Provide the [x, y] coordinate of the cell's center where the given text is located.  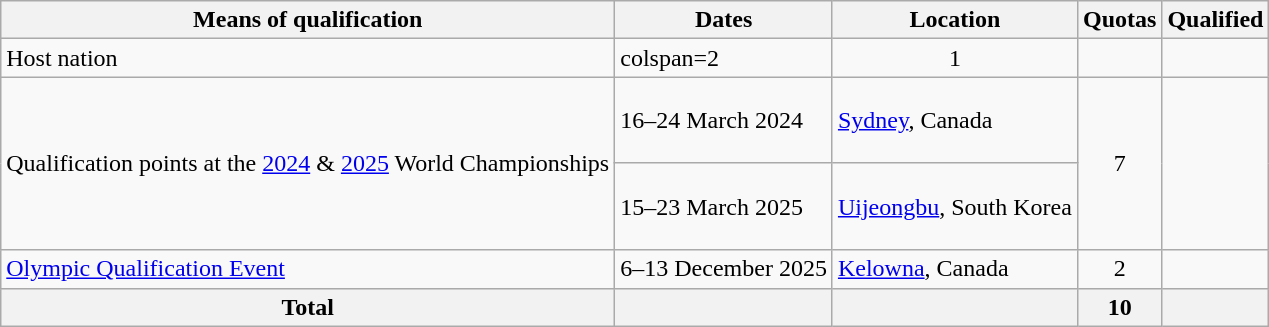
Qualified [1216, 20]
6–13 December 2025 [724, 269]
Sydney, Canada [954, 120]
15–23 March 2025 [724, 206]
Uijeongbu, South Korea [954, 206]
Dates [724, 20]
Olympic Qualification Event [308, 269]
Qualification points at the 2024 & 2025 World Championships [308, 164]
Total [308, 307]
10 [1119, 307]
Quotas [1119, 20]
1 [954, 58]
Host nation [308, 58]
7 [1119, 164]
Means of qualification [308, 20]
16–24 March 2024 [724, 120]
Location [954, 20]
Kelowna, Canada [954, 269]
colspan=2 [724, 58]
2 [1119, 269]
